Scan for the cell matching the given text and deliver its (X, Y) coordinate at center. 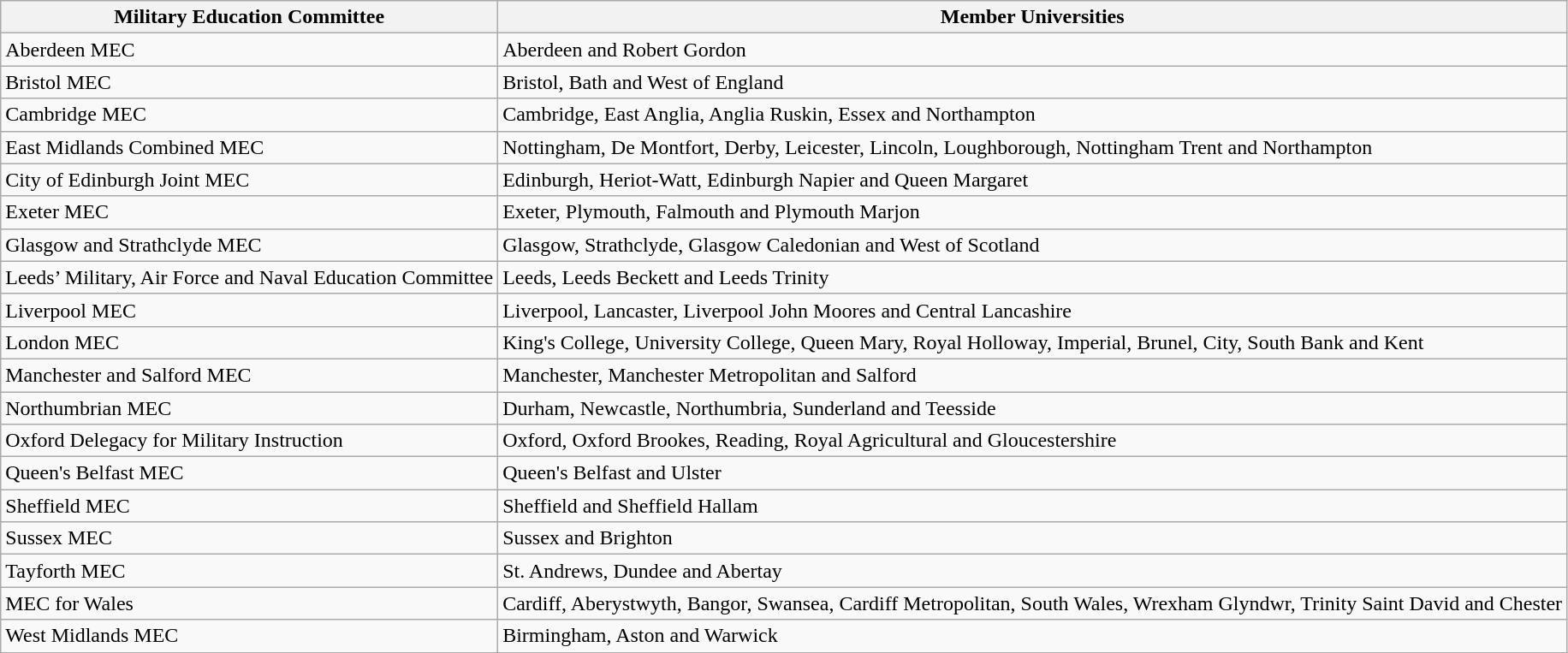
Liverpool, Lancaster, Liverpool John Moores and Central Lancashire (1032, 310)
Edinburgh, Heriot-Watt, Edinburgh Napier and Queen Margaret (1032, 180)
Leeds, Leeds Beckett and Leeds Trinity (1032, 277)
King's College, University College, Queen Mary, Royal Holloway, Imperial, Brunel, City, South Bank and Kent (1032, 342)
Manchester, Manchester Metropolitan and Salford (1032, 375)
Queen's Belfast and Ulster (1032, 473)
City of Edinburgh Joint MEC (250, 180)
West Midlands MEC (250, 636)
Bristol, Bath and West of England (1032, 82)
Leeds’ Military, Air Force and Naval Education Committee (250, 277)
Queen's Belfast MEC (250, 473)
Cardiff, Aberystwyth, Bangor, Swansea, Cardiff Metropolitan, South Wales, Wrexham Glyndwr, Trinity Saint David and Chester (1032, 603)
Sussex and Brighton (1032, 538)
Liverpool MEC (250, 310)
Aberdeen and Robert Gordon (1032, 50)
Member Universities (1032, 17)
Sussex MEC (250, 538)
Aberdeen MEC (250, 50)
Northumbrian MEC (250, 408)
London MEC (250, 342)
MEC for Wales (250, 603)
Glasgow and Strathclyde MEC (250, 245)
Durham, Newcastle, Northumbria, Sunderland and Teesside (1032, 408)
Bristol MEC (250, 82)
Sheffield and Sheffield Hallam (1032, 506)
Cambridge MEC (250, 115)
Manchester and Salford MEC (250, 375)
Exeter MEC (250, 212)
Oxford Delegacy for Military Instruction (250, 441)
Birmingham, Aston and Warwick (1032, 636)
Glasgow, Strathclyde, Glasgow Caledonian and West of Scotland (1032, 245)
Tayforth MEC (250, 571)
Sheffield MEC (250, 506)
Nottingham, De Montfort, Derby, Leicester, Lincoln, Loughborough, Nottingham Trent and Northampton (1032, 147)
Exeter, Plymouth, Falmouth and Plymouth Marjon (1032, 212)
St. Andrews, Dundee and Abertay (1032, 571)
Military Education Committee (250, 17)
Cambridge, East Anglia, Anglia Ruskin, Essex and Northampton (1032, 115)
Oxford, Oxford Brookes, Reading, Royal Agricultural and Gloucestershire (1032, 441)
East Midlands Combined MEC (250, 147)
